Identify which cell holds the provided text, then report its [X, Y] central coordinate. 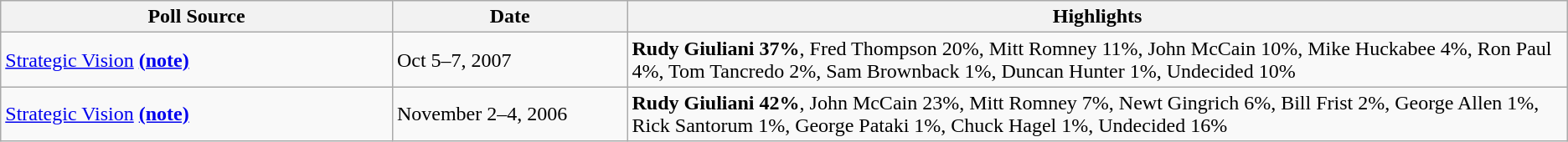
Date [509, 17]
November 2–4, 2006 [509, 114]
Poll Source [197, 17]
Oct 5–7, 2007 [509, 60]
Highlights [1097, 17]
